Identify which cell holds the provided text, then report its (x, y) central coordinate. 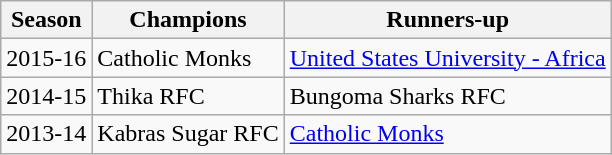
United States University - Africa (448, 58)
Champions (188, 20)
Thika RFC (188, 96)
Bungoma Sharks RFC (448, 96)
2015-16 (46, 58)
Runners-up (448, 20)
Kabras Sugar RFC (188, 134)
Season (46, 20)
2014-15 (46, 96)
2013-14 (46, 134)
